Determine the [X, Y] coordinate at the center of the cell enclosing the given text.  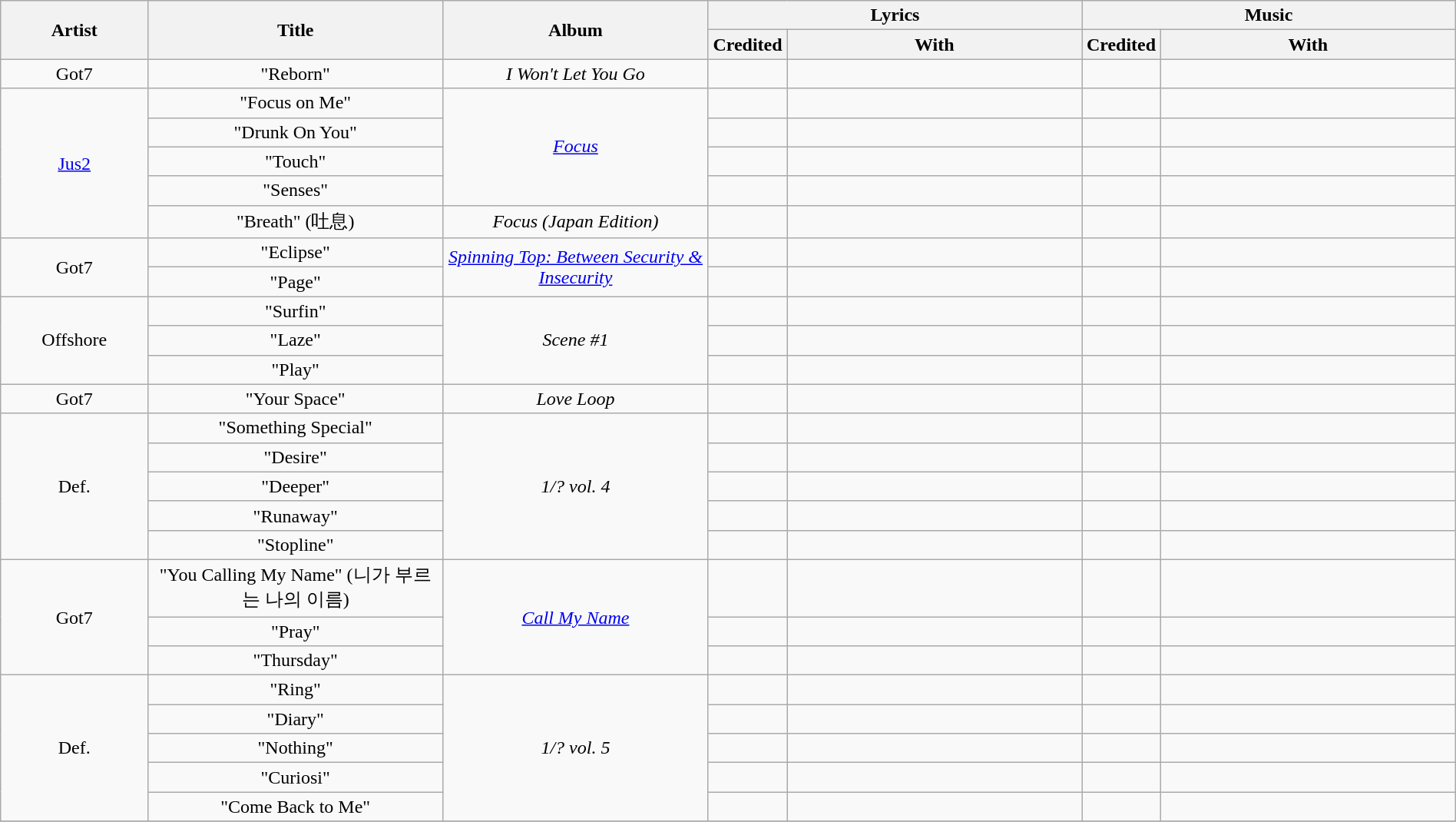
Album [576, 30]
Jus2 [74, 163]
"Curiosi" [296, 777]
"Laze" [296, 340]
"Breath" (吐息) [296, 221]
Call My Name [576, 617]
"Runaway" [296, 515]
Scene #1 [576, 340]
"Ring" [296, 690]
"Thursday" [296, 661]
"Stopline" [296, 545]
"Focus on Me" [296, 103]
I Won't Let You Go [576, 74]
"Reborn" [296, 74]
"Eclipse" [296, 253]
"Deeper" [296, 486]
Title [296, 30]
"Desire" [296, 457]
"Page" [296, 282]
"Something Special" [296, 428]
Offshore [74, 340]
"Touch" [296, 161]
Love Loop [576, 399]
"Senses" [296, 191]
Spinning Top: Between Security & Insecurity [576, 267]
"You Calling My Name" (니가 부르는 나의 이름) [296, 588]
"Surfin" [296, 311]
1/? vol. 5 [576, 748]
Music [1269, 15]
"Pray" [296, 631]
Lyrics [895, 15]
"Come Back to Me" [296, 807]
Focus [576, 147]
"Diary" [296, 719]
1/? vol. 4 [576, 486]
"Play" [296, 370]
"Nothing" [296, 748]
Focus (Japan Edition) [576, 221]
"Your Space" [296, 399]
"Drunk On You" [296, 132]
Artist [74, 30]
